Provide the (x, y) coordinate of the cell's center where the given text is located.  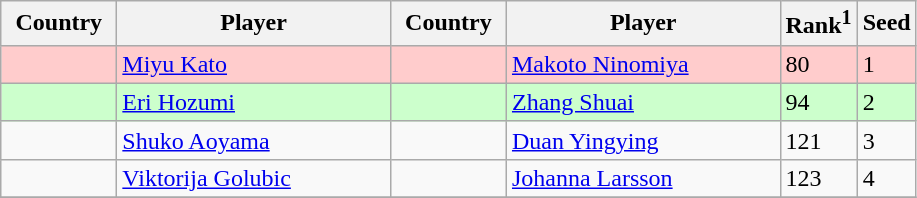
94 (818, 102)
123 (818, 178)
Eri Hozumi (254, 102)
Viktorija Golubic (254, 178)
80 (818, 64)
Miyu Kato (254, 64)
121 (818, 140)
Johanna Larsson (643, 178)
Seed (886, 24)
Zhang Shuai (643, 102)
Duan Yingying (643, 140)
1 (886, 64)
Rank1 (818, 24)
Makoto Ninomiya (643, 64)
3 (886, 140)
2 (886, 102)
4 (886, 178)
Shuko Aoyama (254, 140)
